Detect which cell encompasses the target text, then output its (X, Y) center coordinate. 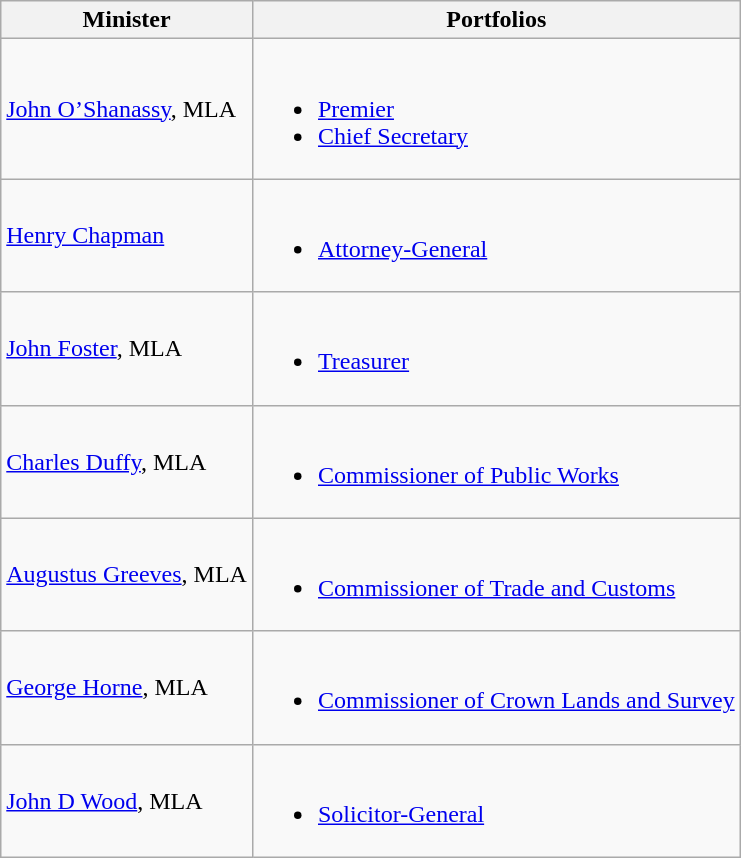
Commissioner of Public Works (496, 462)
Commissioner of Trade and Customs (496, 574)
Minister (127, 20)
Portfolios (496, 20)
George Horne, MLA (127, 688)
Augustus Greeves, MLA (127, 574)
Attorney-General (496, 236)
Henry Chapman (127, 236)
Treasurer (496, 348)
John O’Shanassy, MLA (127, 109)
John Foster, MLA (127, 348)
Commissioner of Crown Lands and Survey (496, 688)
Solicitor-General (496, 800)
John D Wood, MLA (127, 800)
PremierChief Secretary (496, 109)
Charles Duffy, MLA (127, 462)
